Pinpoint the cell where the given text exists, returning its [X, Y] midpoint coordinate. 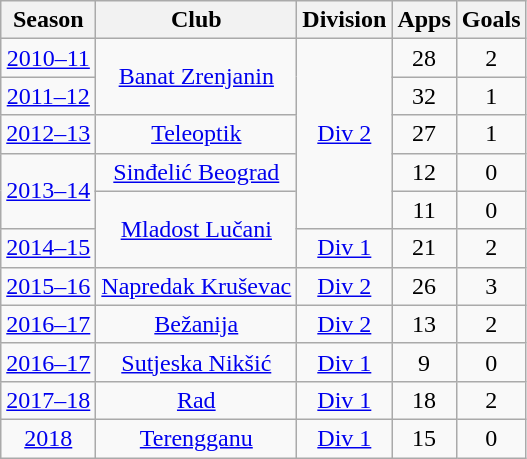
Division [344, 20]
2014–15 [48, 248]
Napredak Kruševac [196, 286]
Sutjeska Nikšić [196, 362]
9 [424, 362]
Rad [196, 400]
Mladost Lučani [196, 229]
2013–14 [48, 191]
26 [424, 286]
Banat Zrenjanin [196, 77]
2018 [48, 438]
Apps [424, 20]
2011–12 [48, 96]
15 [424, 438]
18 [424, 400]
2017–18 [48, 400]
12 [424, 172]
Terengganu [196, 438]
21 [424, 248]
32 [424, 96]
2015–16 [48, 286]
2012–13 [48, 134]
Season [48, 20]
Sinđelić Beograd [196, 172]
Club [196, 20]
Teleoptik [196, 134]
Goals [491, 20]
13 [424, 324]
2010–11 [48, 58]
27 [424, 134]
3 [491, 286]
11 [424, 210]
28 [424, 58]
Bežanija [196, 324]
